Determine the (X, Y) coordinate at the center of the cell enclosing the given text.  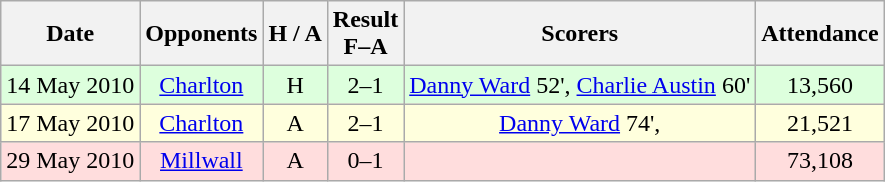
Danny Ward 52', Charlie Austin 60' (580, 85)
H / A (295, 34)
13,560 (820, 85)
29 May 2010 (70, 161)
0–1 (365, 161)
Opponents (202, 34)
14 May 2010 (70, 85)
Scorers (580, 34)
ResultF–A (365, 34)
Danny Ward 74', (580, 123)
Millwall (202, 161)
Date (70, 34)
Attendance (820, 34)
H (295, 85)
17 May 2010 (70, 123)
73,108 (820, 161)
21,521 (820, 123)
